For the text-containing cell, return its midpoint in (x, y) coordinate format. 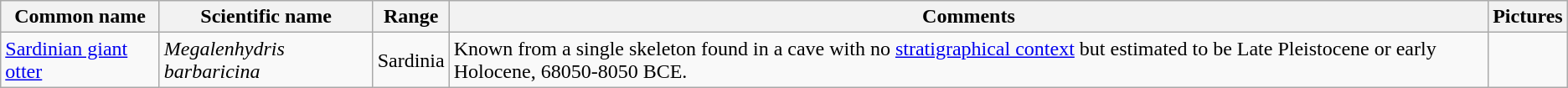
Megalenhydris barbaricina (266, 60)
Comments (968, 17)
Sardinia (410, 60)
Known from a single skeleton found in a cave with no stratigraphical context but estimated to be Late Pleistocene or early Holocene, 68050-8050 BCE. (968, 60)
Range (410, 17)
Scientific name (266, 17)
Pictures (1528, 17)
Common name (80, 17)
Sardinian giant otter (80, 60)
